Locate the cell with the specified text and output its (X, Y) center coordinate. 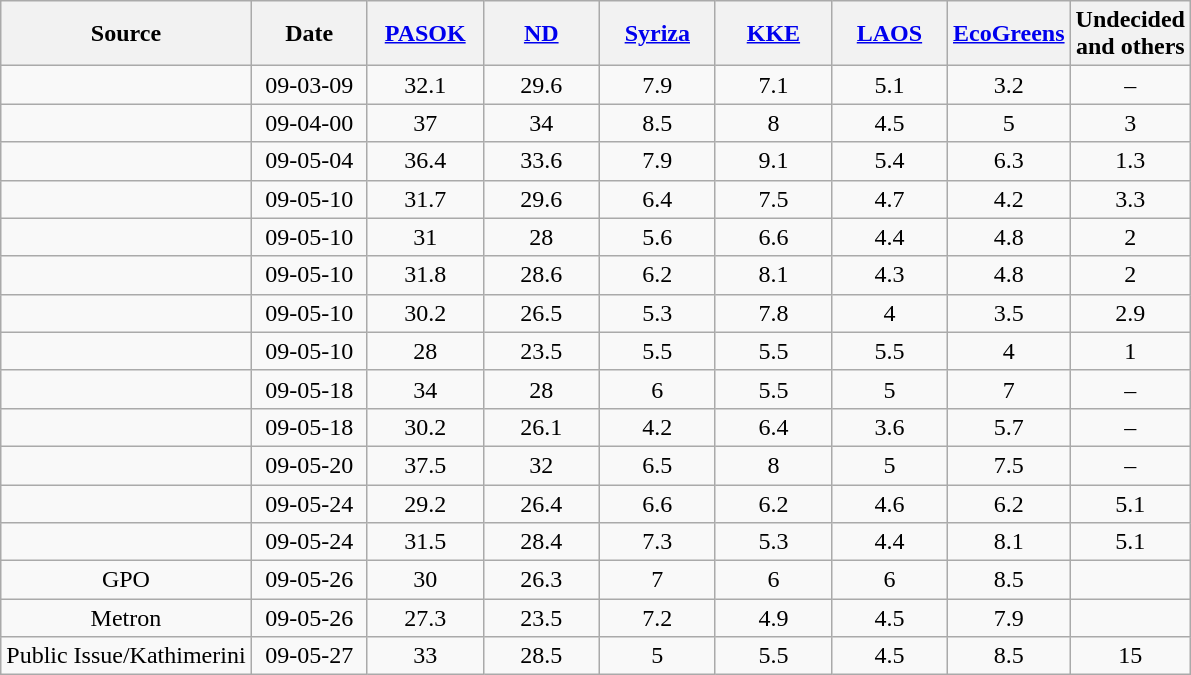
28.5 (541, 656)
ND (541, 34)
26.5 (541, 313)
Metron (126, 618)
5.4 (889, 161)
33 (425, 656)
7.8 (773, 313)
Date (309, 34)
4.6 (889, 503)
28.6 (541, 275)
9.1 (773, 161)
LAOS (889, 34)
09-05-20 (309, 465)
31.5 (425, 542)
4.9 (773, 618)
GPO (126, 580)
15 (1130, 656)
37.5 (425, 465)
Undecided and others (1130, 34)
6.3 (1008, 161)
3.6 (889, 427)
Syriza (657, 34)
28.4 (541, 542)
2.9 (1130, 313)
37 (425, 123)
7.2 (657, 618)
KKE (773, 34)
27.3 (425, 618)
Source (126, 34)
30 (425, 580)
1.3 (1130, 161)
26.3 (541, 580)
26.4 (541, 503)
4.7 (889, 199)
33.6 (541, 161)
26.1 (541, 427)
4.3 (889, 275)
1 (1130, 351)
09-03-09 (309, 85)
7.3 (657, 542)
5.6 (657, 237)
32 (541, 465)
29.2 (425, 503)
7.1 (773, 85)
36.4 (425, 161)
32.1 (425, 85)
3 (1130, 123)
PASOK (425, 34)
3.3 (1130, 199)
6.5 (657, 465)
31.8 (425, 275)
09-05-04 (309, 161)
09-04-00 (309, 123)
3.5 (1008, 313)
Public Issue/Kathimerini (126, 656)
3.2 (1008, 85)
EcoGreens (1008, 34)
09-05-27 (309, 656)
31 (425, 237)
5.7 (1008, 427)
31.7 (425, 199)
